For the text-containing cell, return its midpoint in [X, Y] coordinate format. 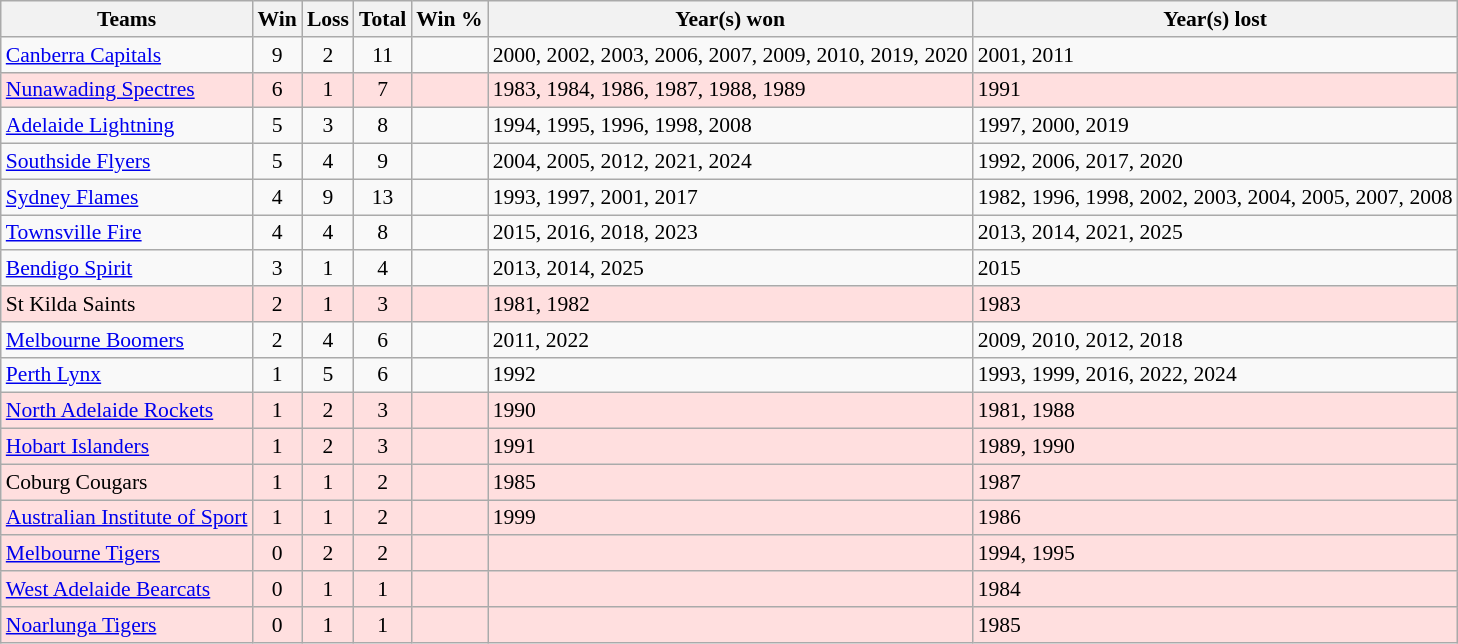
7 [382, 90]
Coburg Cougars [127, 482]
1993, 1999, 2016, 2022, 2024 [1216, 375]
1997, 2000, 2019 [1216, 126]
Sydney Flames [127, 197]
2000, 2002, 2003, 2006, 2007, 2009, 2010, 2019, 2020 [730, 55]
2001, 2011 [1216, 55]
2011, 2022 [730, 340]
1981, 1982 [730, 304]
Win [276, 19]
1994, 1995 [1216, 554]
2004, 2005, 2012, 2021, 2024 [730, 162]
Loss [328, 19]
St Kilda Saints [127, 304]
Teams [127, 19]
Total [382, 19]
Hobart Islanders [127, 447]
1987 [1216, 482]
1992, 2006, 2017, 2020 [1216, 162]
2015, 2016, 2018, 2023 [730, 233]
Nunawading Spectres [127, 90]
1994, 1995, 1996, 1998, 2008 [730, 126]
North Adelaide Rockets [127, 411]
Bendigo Spirit [127, 269]
Noarlunga Tigers [127, 625]
2009, 2010, 2012, 2018 [1216, 340]
Townsville Fire [127, 233]
1990 [730, 411]
1992 [730, 375]
Southside Flyers [127, 162]
1993, 1997, 2001, 2017 [730, 197]
Melbourne Boomers [127, 340]
West Adelaide Bearcats [127, 589]
1981, 1988 [1216, 411]
13 [382, 197]
1983, 1984, 1986, 1987, 1988, 1989 [730, 90]
2015 [1216, 269]
Perth Lynx [127, 375]
1986 [1216, 518]
1984 [1216, 589]
1982, 1996, 1998, 2002, 2003, 2004, 2005, 2007, 2008 [1216, 197]
11 [382, 55]
2013, 2014, 2025 [730, 269]
Australian Institute of Sport [127, 518]
2013, 2014, 2021, 2025 [1216, 233]
1989, 1990 [1216, 447]
Adelaide Lightning [127, 126]
Year(s) won [730, 19]
1999 [730, 518]
Canberra Capitals [127, 55]
Win % [449, 19]
1983 [1216, 304]
Melbourne Tigers [127, 554]
Year(s) lost [1216, 19]
